Detect which cell encompasses the target text, then output its [x, y] center coordinate. 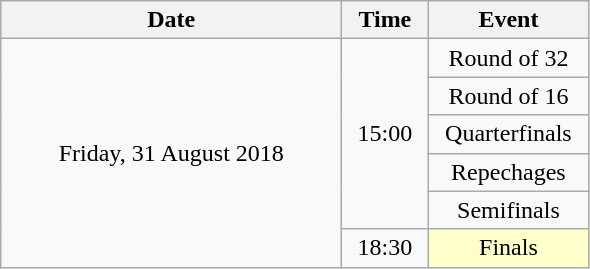
Quarterfinals [508, 134]
Time [385, 20]
15:00 [385, 134]
Friday, 31 August 2018 [172, 153]
Semifinals [508, 210]
Round of 32 [508, 58]
Finals [508, 248]
Repechages [508, 172]
Date [172, 20]
18:30 [385, 248]
Round of 16 [508, 96]
Event [508, 20]
